Return the (X, Y) coordinate for the center point of the cell that contains the specified text.  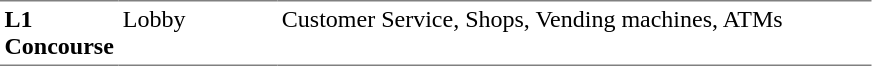
Customer Service, Shops, Vending machines, ATMs (574, 33)
L1Concourse (59, 33)
Lobby (198, 33)
